Return [x, y] of the center of cell containing provided text 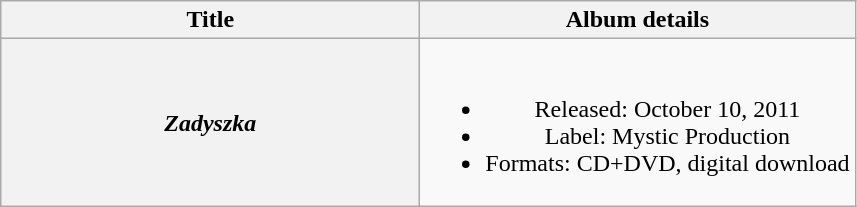
Album details [638, 20]
Zadyszka [210, 122]
Title [210, 20]
Released: October 10, 2011Label: Mystic ProductionFormats: CD+DVD, digital download [638, 122]
